Determine the [x, y] coordinate at the center of the cell enclosing the given text.  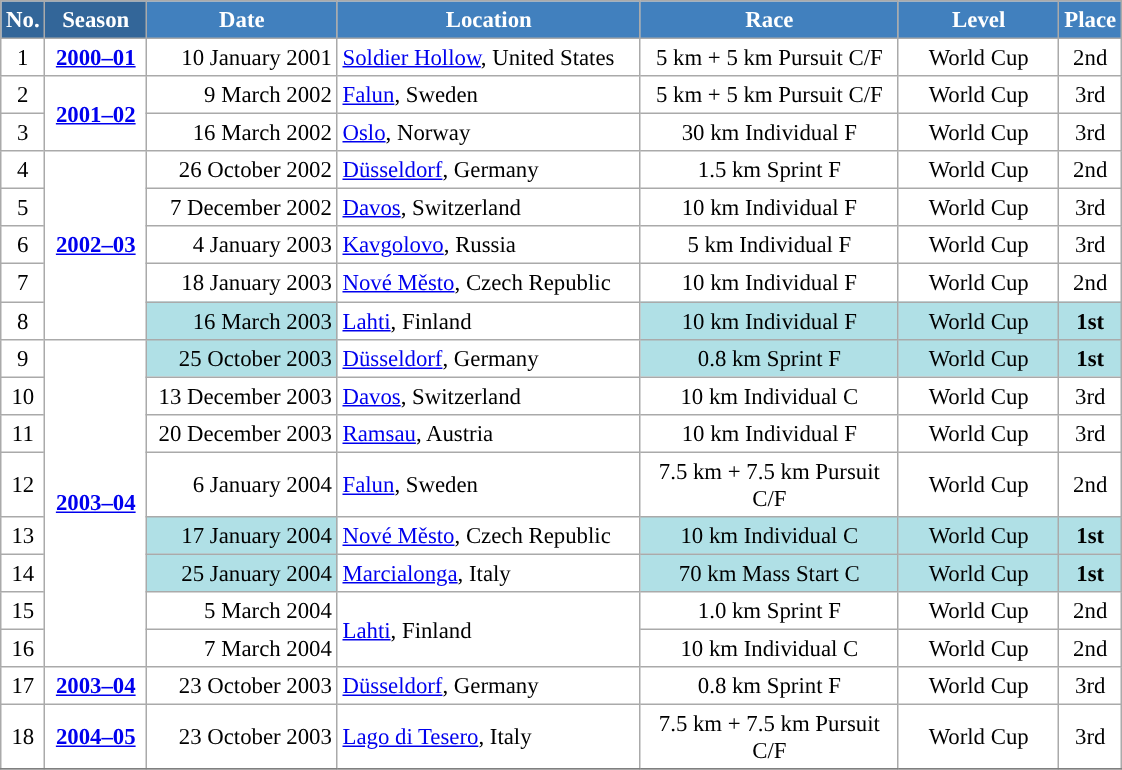
13 [23, 536]
70 km Mass Start C [769, 573]
12 [23, 484]
26 October 2002 [242, 170]
25 January 2004 [242, 573]
2000–01 [96, 58]
Race [769, 20]
5 [23, 208]
25 October 2003 [242, 358]
2004–05 [96, 738]
5 km Individual F [769, 245]
2 [23, 95]
10 January 2001 [242, 58]
1 [23, 58]
5 March 2004 [242, 611]
9 [23, 358]
8 [23, 321]
Kavgolovo, Russia [488, 245]
17 [23, 686]
7 [23, 283]
6 January 2004 [242, 484]
16 [23, 648]
Date [242, 20]
16 March 2003 [242, 321]
Level [978, 20]
2002–03 [96, 245]
16 March 2002 [242, 133]
10 [23, 396]
Marcialonga, Italy [488, 573]
14 [23, 573]
18 January 2003 [242, 283]
4 [23, 170]
Location [488, 20]
Soldier Hollow, United States [488, 58]
3 [23, 133]
Lago di Tesero, Italy [488, 738]
20 December 2003 [242, 433]
2001–02 [96, 114]
18 [23, 738]
1.0 km Sprint F [769, 611]
6 [23, 245]
17 January 2004 [242, 536]
Oslo, Norway [488, 133]
1.5 km Sprint F [769, 170]
Ramsau, Austria [488, 433]
Season [96, 20]
30 km Individual F [769, 133]
13 December 2003 [242, 396]
9 March 2002 [242, 95]
4 January 2003 [242, 245]
11 [23, 433]
15 [23, 611]
7 March 2004 [242, 648]
No. [23, 20]
Place [1090, 20]
7 December 2002 [242, 208]
